Search for the cell housing the specified text and yield its (x, y) center coordinate. 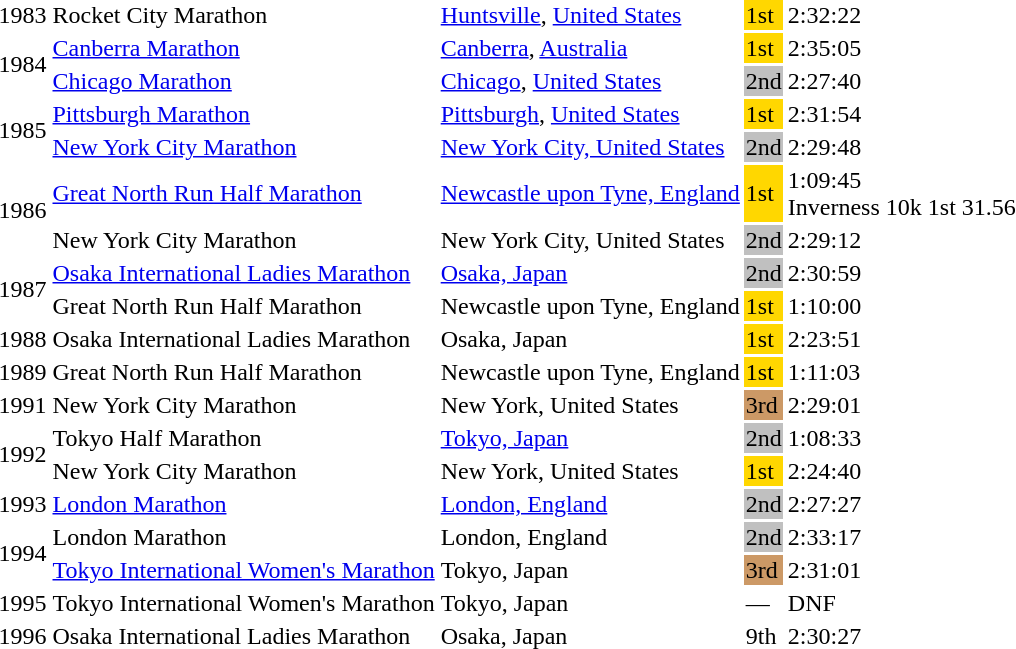
Pittsburgh, United States (590, 114)
Rocket City Marathon (244, 15)
Huntsville, United States (590, 15)
Canberra, Australia (590, 48)
Canberra Marathon (244, 48)
Tokyo Half Marathon (244, 438)
Chicago Marathon (244, 81)
— (764, 603)
Pittsburgh Marathon (244, 114)
Chicago, United States (590, 81)
